For the text-containing cell, return its midpoint in (x, y) coordinate format. 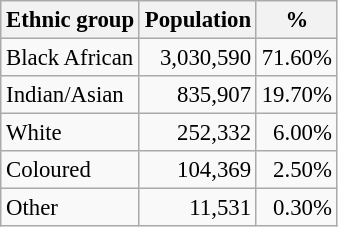
Other (70, 208)
Indian/Asian (70, 95)
Population (198, 20)
71.60% (296, 58)
Black African (70, 58)
2.50% (296, 170)
3,030,590 (198, 58)
19.70% (296, 95)
White (70, 133)
0.30% (296, 208)
104,369 (198, 170)
% (296, 20)
11,531 (198, 208)
Ethnic group (70, 20)
835,907 (198, 95)
Coloured (70, 170)
6.00% (296, 133)
252,332 (198, 133)
